Output the (x, y) coordinate of the center of the cell containing the given text.  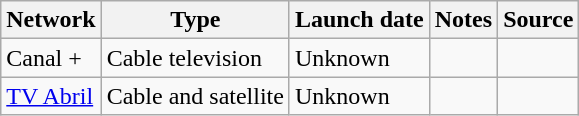
Launch date (359, 20)
TV Abril (51, 96)
Source (538, 20)
Canal + (51, 58)
Cable and satellite (195, 96)
Network (51, 20)
Cable television (195, 58)
Notes (463, 20)
Type (195, 20)
